Find where the given text appears and provide that cell's center as [X, Y] coordinate. 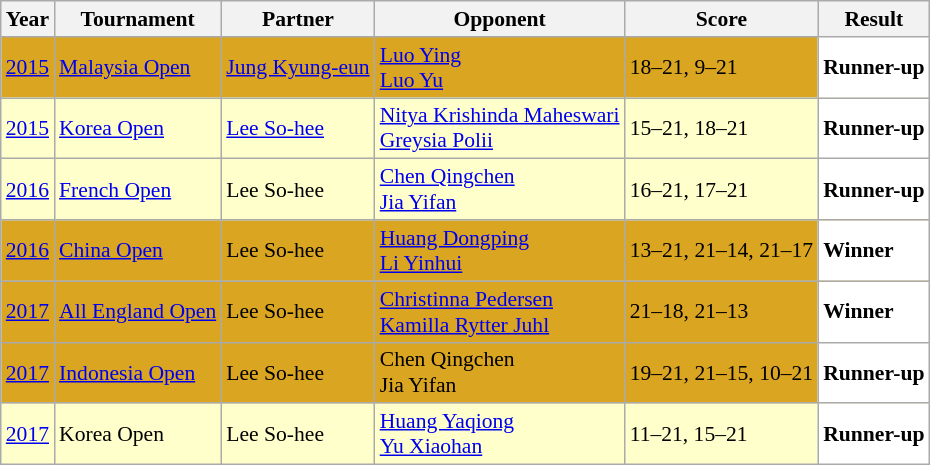
French Open [138, 190]
13–21, 21–14, 21–17 [722, 250]
Malaysia Open [138, 68]
Jung Kyung-eun [298, 68]
Result [874, 19]
China Open [138, 250]
Indonesia Open [138, 372]
16–21, 17–21 [722, 190]
19–21, 21–15, 10–21 [722, 372]
Year [28, 19]
All England Open [138, 312]
Huang Dongping Li Yinhui [500, 250]
Huang Yaqiong Yu Xiaohan [500, 434]
Score [722, 19]
Nitya Krishinda Maheswari Greysia Polii [500, 128]
21–18, 21–13 [722, 312]
Luo Ying Luo Yu [500, 68]
Opponent [500, 19]
15–21, 18–21 [722, 128]
Tournament [138, 19]
18–21, 9–21 [722, 68]
Partner [298, 19]
Christinna Pedersen Kamilla Rytter Juhl [500, 312]
11–21, 15–21 [722, 434]
